Pinpoint the cell where the given text exists, returning its [X, Y] midpoint coordinate. 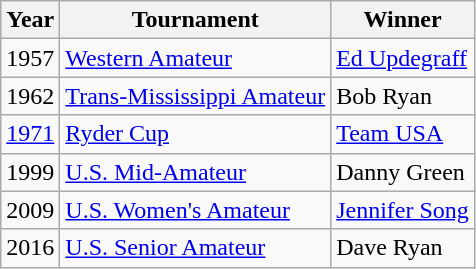
Ed Updegraff [403, 58]
U.S. Senior Amateur [196, 248]
1999 [30, 172]
Ryder Cup [196, 134]
Danny Green [403, 172]
Winner [403, 20]
Jennifer Song [403, 210]
2016 [30, 248]
2009 [30, 210]
Tournament [196, 20]
1962 [30, 96]
U.S. Women's Amateur [196, 210]
1971 [30, 134]
Team USA [403, 134]
U.S. Mid-Amateur [196, 172]
Western Amateur [196, 58]
1957 [30, 58]
Bob Ryan [403, 96]
Dave Ryan [403, 248]
Trans-Mississippi Amateur [196, 96]
Year [30, 20]
